Search for the cell housing the specified text and yield its [x, y] center coordinate. 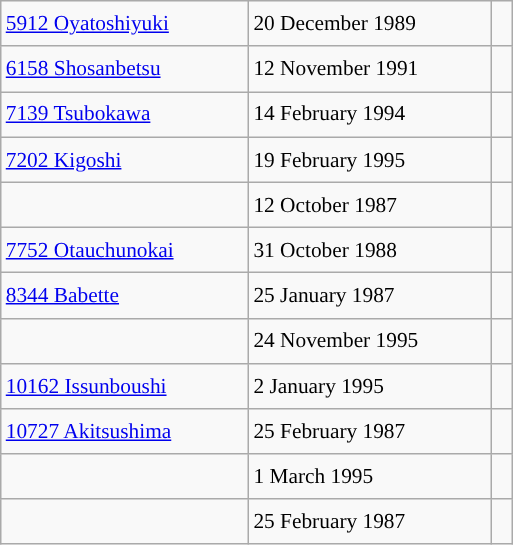
6158 Shosanbetsu [125, 68]
20 December 1989 [370, 24]
5912 Oyatoshiyuki [125, 24]
12 November 1991 [370, 68]
10162 Issunboushi [125, 386]
1 March 1995 [370, 476]
31 October 1988 [370, 250]
19 February 1995 [370, 160]
7139 Tsubokawa [125, 114]
8344 Babette [125, 296]
14 February 1994 [370, 114]
7202 Kigoshi [125, 160]
7752 Otauchunokai [125, 250]
10727 Akitsushima [125, 432]
2 January 1995 [370, 386]
12 October 1987 [370, 204]
24 November 1995 [370, 340]
25 January 1987 [370, 296]
